Locate the cell with the specified text and output its [X, Y] center coordinate. 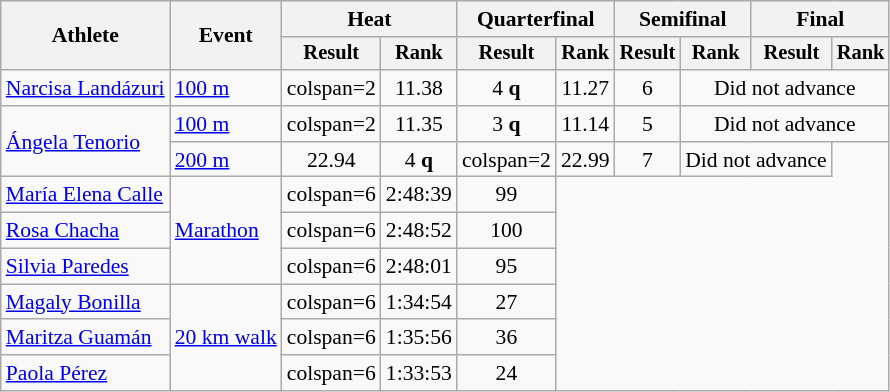
Event [226, 36]
11.14 [586, 124]
Athlete [86, 36]
11.27 [586, 88]
36 [506, 338]
Silvia Paredes [86, 267]
22.94 [332, 160]
Narcisa Landázuri [86, 88]
Ángela Tenorio [86, 142]
20 km walk [226, 338]
Semifinal [683, 19]
Marathon [226, 230]
2:48:52 [419, 231]
100 [506, 231]
1:34:54 [419, 302]
3 q [506, 124]
24 [506, 373]
200 m [226, 160]
99 [506, 195]
22.99 [586, 160]
Quarterfinal [536, 19]
Maritza Guamán [86, 338]
27 [506, 302]
2:48:01 [419, 267]
Rosa Chacha [86, 231]
11.35 [419, 124]
María Elena Calle [86, 195]
11.38 [419, 88]
7 [648, 160]
Heat [370, 19]
Final [820, 19]
2:48:39 [419, 195]
95 [506, 267]
6 [648, 88]
Paola Pérez [86, 373]
Magaly Bonilla [86, 302]
1:33:53 [419, 373]
5 [648, 124]
1:35:56 [419, 338]
